Provide the [x, y] coordinate of the cell's center where the given text is located.  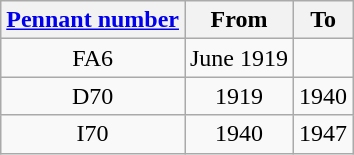
I70 [93, 134]
1919 [238, 96]
1947 [324, 134]
FA6 [93, 58]
Pennant number [93, 20]
From [238, 20]
June 1919 [238, 58]
D70 [93, 96]
To [324, 20]
